Pinpoint the cell where the given text exists, returning its [x, y] midpoint coordinate. 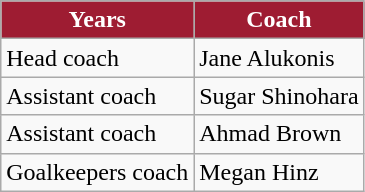
Coach [279, 20]
Megan Hinz [279, 172]
Ahmad Brown [279, 134]
Goalkeepers coach [98, 172]
Years [98, 20]
Sugar Shinohara [279, 96]
Jane Alukonis [279, 58]
Head coach [98, 58]
